Scan for the cell matching the given text and deliver its (X, Y) coordinate at center. 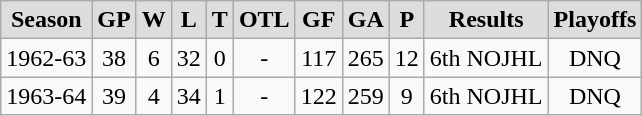
W (154, 20)
39 (114, 96)
259 (366, 96)
1 (220, 96)
265 (366, 58)
4 (154, 96)
GP (114, 20)
Results (486, 20)
Season (46, 20)
38 (114, 58)
122 (318, 96)
1962-63 (46, 58)
117 (318, 58)
34 (188, 96)
GF (318, 20)
1963-64 (46, 96)
P (406, 20)
Playoffs (595, 20)
6 (154, 58)
GA (366, 20)
32 (188, 58)
L (188, 20)
12 (406, 58)
OTL (264, 20)
0 (220, 58)
9 (406, 96)
T (220, 20)
